From the cell containing the given text, extract its center point as (x, y) coordinate. 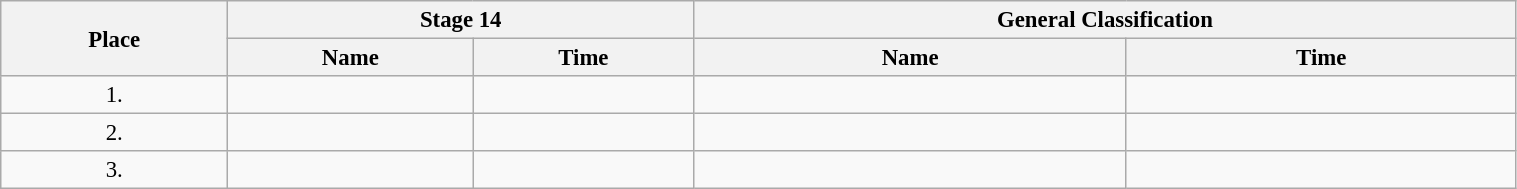
2. (114, 133)
Place (114, 38)
1. (114, 95)
General Classification (1105, 20)
3. (114, 170)
Stage 14 (461, 20)
